Scan for the cell matching the given text and deliver its [x, y] coordinate at center. 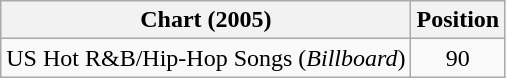
US Hot R&B/Hip-Hop Songs (Billboard) [206, 58]
Position [458, 20]
90 [458, 58]
Chart (2005) [206, 20]
